Capture the cell that displays the provided text and extract its (x, y) central coordinate. 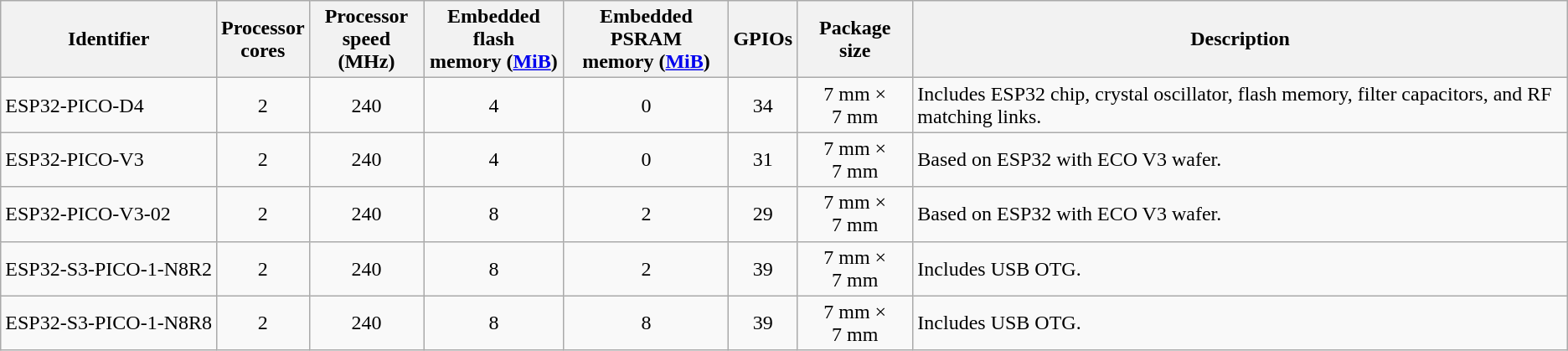
Processorcores (263, 39)
34 (763, 106)
ESP32-PICO-V3 (109, 159)
Processorspeed (MHz) (367, 39)
Identifier (109, 39)
Packagesize (855, 39)
ESP32-PICO-D4 (109, 106)
GPIOs (763, 39)
Embedded flashmemory (MiB) (494, 39)
Includes ESP32 chip, crystal oscillator, flash memory, filter capacitors, and RF matching links. (1240, 106)
Embedded PSRAMmemory (MiB) (647, 39)
29 (763, 214)
31 (763, 159)
Description (1240, 39)
ESP32-S3-PICO-1-N8R8 (109, 323)
ESP32-S3-PICO-1-N8R2 (109, 268)
ESP32-PICO-V3-02 (109, 214)
